Locate the cell with the specified text and output its [X, Y] center coordinate. 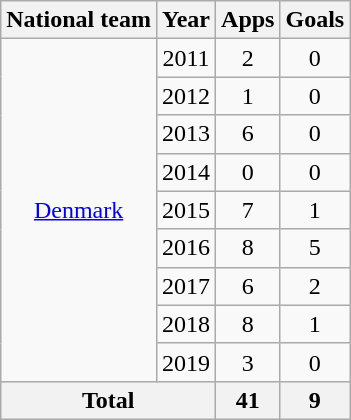
National team [79, 20]
2018 [186, 324]
2019 [186, 362]
Apps [248, 20]
2014 [186, 172]
2011 [186, 58]
Denmark [79, 210]
Goals [315, 20]
3 [248, 362]
2015 [186, 210]
41 [248, 400]
Year [186, 20]
7 [248, 210]
5 [315, 248]
2017 [186, 286]
2016 [186, 248]
2013 [186, 134]
Total [108, 400]
2012 [186, 96]
9 [315, 400]
